Pinpoint the cell where the given text exists, returning its (X, Y) midpoint coordinate. 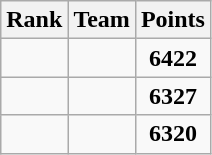
6327 (172, 96)
Team (102, 20)
6422 (172, 58)
Rank (34, 20)
Points (172, 20)
6320 (172, 134)
